Find where the given text appears and provide that cell's center as (X, Y) coordinate. 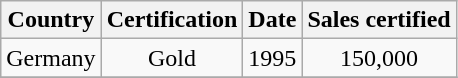
Sales certified (379, 20)
Certification (172, 20)
150,000 (379, 58)
1995 (272, 58)
Country (51, 20)
Germany (51, 58)
Date (272, 20)
Gold (172, 58)
